Output the [X, Y] coordinate of the center of the cell containing the given text.  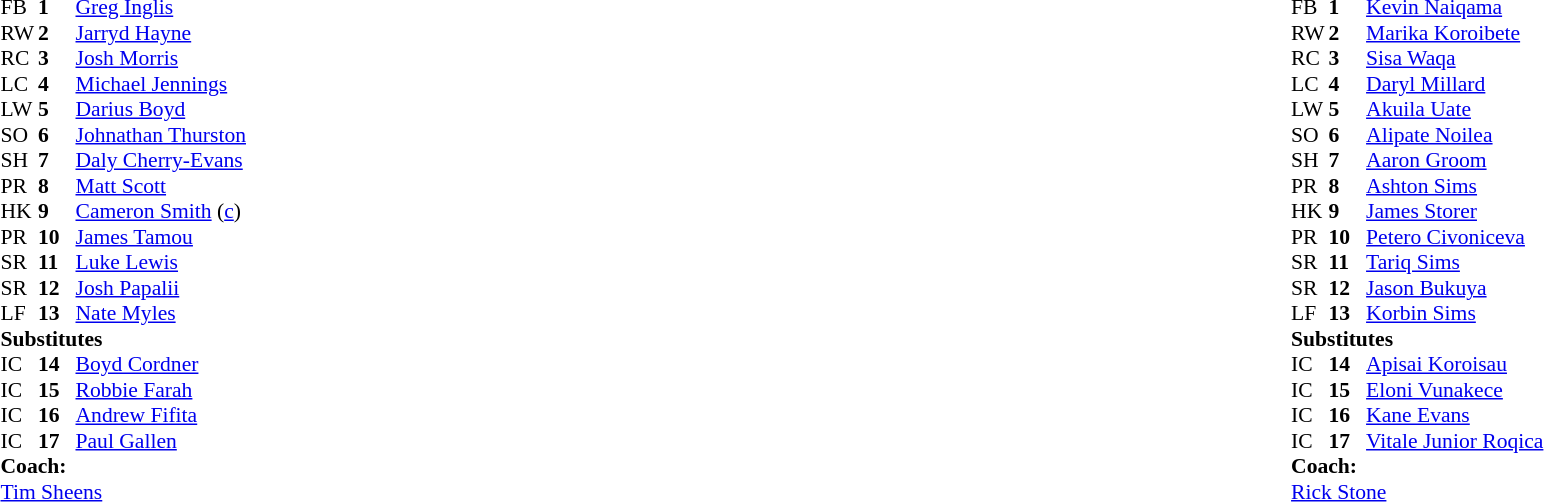
Michael Jennings [161, 84]
Akuila Uate [1454, 109]
Tariq Sims [1454, 263]
Nate Myles [161, 313]
Sisa Waqa [1454, 59]
Jason Bukuya [1454, 288]
Cameron Smith (c) [161, 211]
Ashton Sims [1454, 186]
Paul Gallen [161, 441]
Jarryd Hayne [161, 33]
Alipate Noilea [1454, 135]
Aaron Groom [1454, 161]
James Storer [1454, 211]
Andrew Fifita [161, 415]
Luke Lewis [161, 263]
Vitale Junior Roqica [1454, 441]
Robbie Farah [161, 390]
Petero Civoniceva [1454, 237]
Apisai Koroisau [1454, 365]
Marika Koroibete [1454, 33]
Eloni Vunakece [1454, 390]
Darius Boyd [161, 109]
Josh Papalii [161, 288]
Daly Cherry-Evans [161, 161]
Josh Morris [161, 59]
Boyd Cordner [161, 365]
Kane Evans [1454, 415]
Korbin Sims [1454, 313]
James Tamou [161, 237]
Daryl Millard [1454, 84]
Matt Scott [161, 186]
Johnathan Thurston [161, 135]
